Return [X, Y] of the center of cell containing provided text 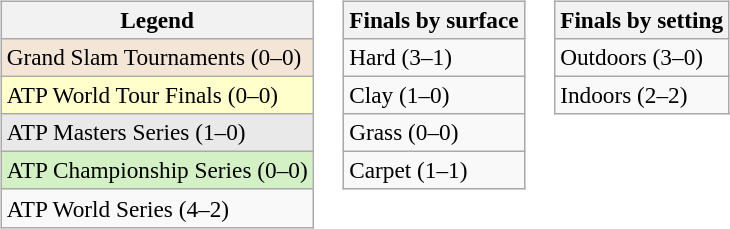
Grass (0–0) [434, 133]
Finals by setting [642, 20]
ATP World Series (4–2) [157, 208]
ATP Championship Series (0–0) [157, 171]
Carpet (1–1) [434, 171]
Hard (3–1) [434, 57]
Finals by surface [434, 20]
Clay (1–0) [434, 95]
Outdoors (3–0) [642, 57]
Grand Slam Tournaments (0–0) [157, 57]
ATP World Tour Finals (0–0) [157, 95]
Legend [157, 20]
Indoors (2–2) [642, 95]
ATP Masters Series (1–0) [157, 133]
